Locate the cell with the specified text and output its (x, y) center coordinate. 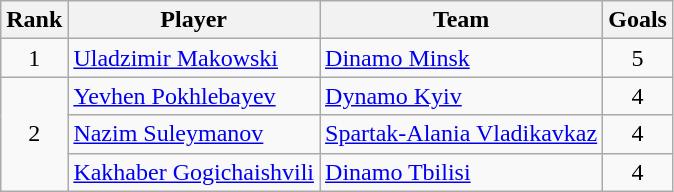
Dinamo Tbilisi (462, 172)
Goals (638, 20)
Team (462, 20)
Spartak-Alania Vladikavkaz (462, 134)
Rank (34, 20)
Dynamo Kyiv (462, 96)
Dinamo Minsk (462, 58)
Uladzimir Makowski (194, 58)
2 (34, 134)
1 (34, 58)
Yevhen Pokhlebayev (194, 96)
Kakhaber Gogichaishvili (194, 172)
5 (638, 58)
Player (194, 20)
Nazim Suleymanov (194, 134)
